Search for the cell housing the specified text and yield its [x, y] center coordinate. 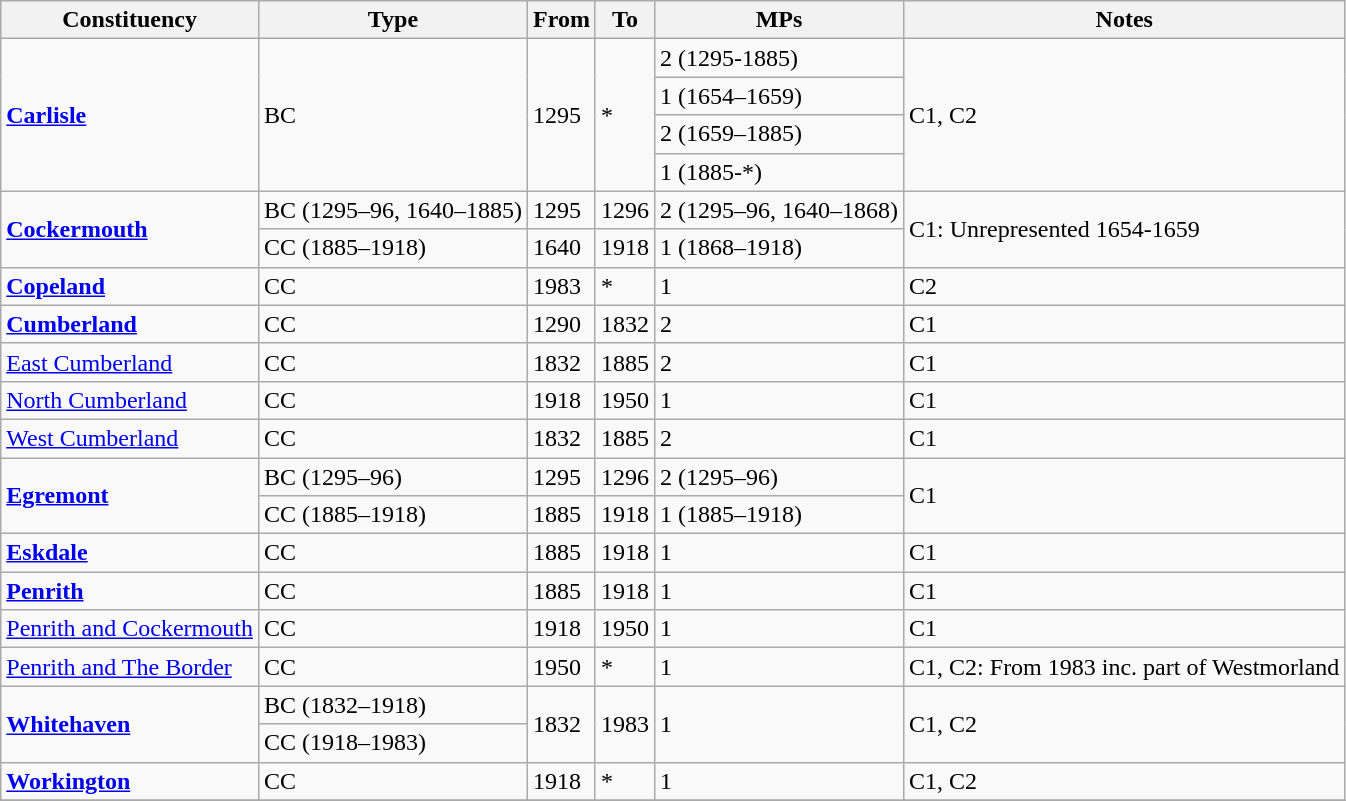
1640 [562, 248]
Type [392, 20]
Egremont [130, 496]
West Cumberland [130, 438]
1 (1868–1918) [780, 248]
BC [392, 115]
East Cumberland [130, 362]
2 (1295–96, 1640–1868) [780, 210]
Carlisle [130, 115]
Penrith [130, 591]
2 (1295–96) [780, 477]
North Cumberland [130, 400]
1290 [562, 324]
C1, C2: From 1983 inc. part of Westmorland [1124, 667]
1 (1654–1659) [780, 96]
CC (1918–1983) [392, 743]
Constituency [130, 20]
Cumberland [130, 324]
Copeland [130, 286]
BC (1295–96, 1640–1885) [392, 210]
1 (1885–1918) [780, 515]
Penrith and Cockermouth [130, 629]
2 (1295-1885) [780, 58]
BC (1832–1918) [392, 705]
Penrith and The Border [130, 667]
MPs [780, 20]
Notes [1124, 20]
Whitehaven [130, 724]
Eskdale [130, 553]
C2 [1124, 286]
Cockermouth [130, 229]
1 (1885-*) [780, 172]
C1: Unrepresented 1654-1659 [1124, 229]
Workington [130, 781]
BC (1295–96) [392, 477]
2 (1659–1885) [780, 134]
To [624, 20]
From [562, 20]
